Output the (X, Y) coordinate of the center of the cell containing the given text.  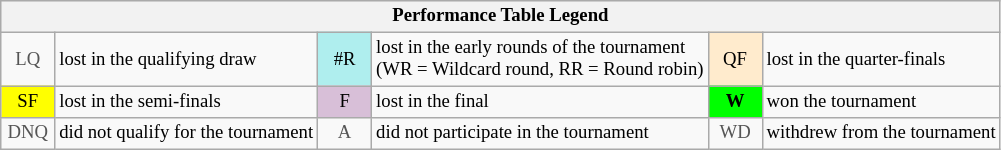
lost in the quarter-finals (881, 60)
SF (28, 102)
withdrew from the tournament (881, 134)
LQ (28, 60)
#R (345, 60)
did not participate in the tournament (540, 134)
did not qualify for the tournament (186, 134)
QF (735, 60)
lost in the qualifying draw (186, 60)
lost in the semi-finals (186, 102)
WD (735, 134)
Performance Table Legend (500, 16)
A (345, 134)
won the tournament (881, 102)
DNQ (28, 134)
lost in the early rounds of the tournament(WR = Wildcard round, RR = Round robin) (540, 60)
lost in the final (540, 102)
F (345, 102)
W (735, 102)
